Identify which cell holds the provided text, then report its [x, y] central coordinate. 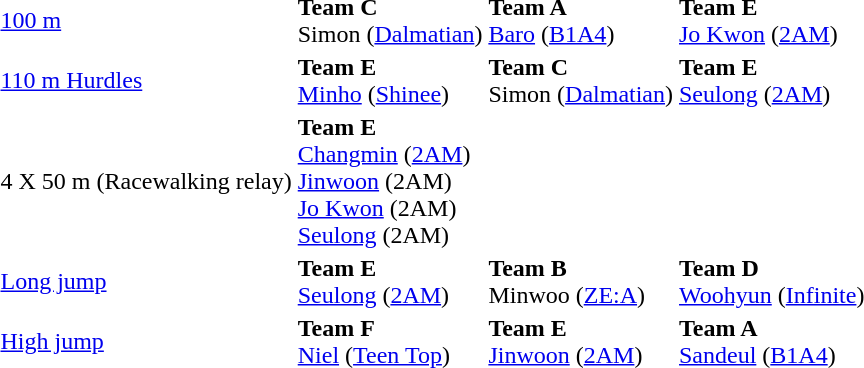
Team EChangmin (2AM)Jinwoon (2AM)Jo Kwon (2AM)Seulong (2AM) [390, 181]
Team EMinho (Shinee) [390, 80]
Team ESeulong (2AM) [390, 282]
Team BMinwoo (ZE:A) [581, 282]
Team CSimon (Dalmatian) [581, 80]
